Scan for the cell matching the given text and deliver its [X, Y] coordinate at center. 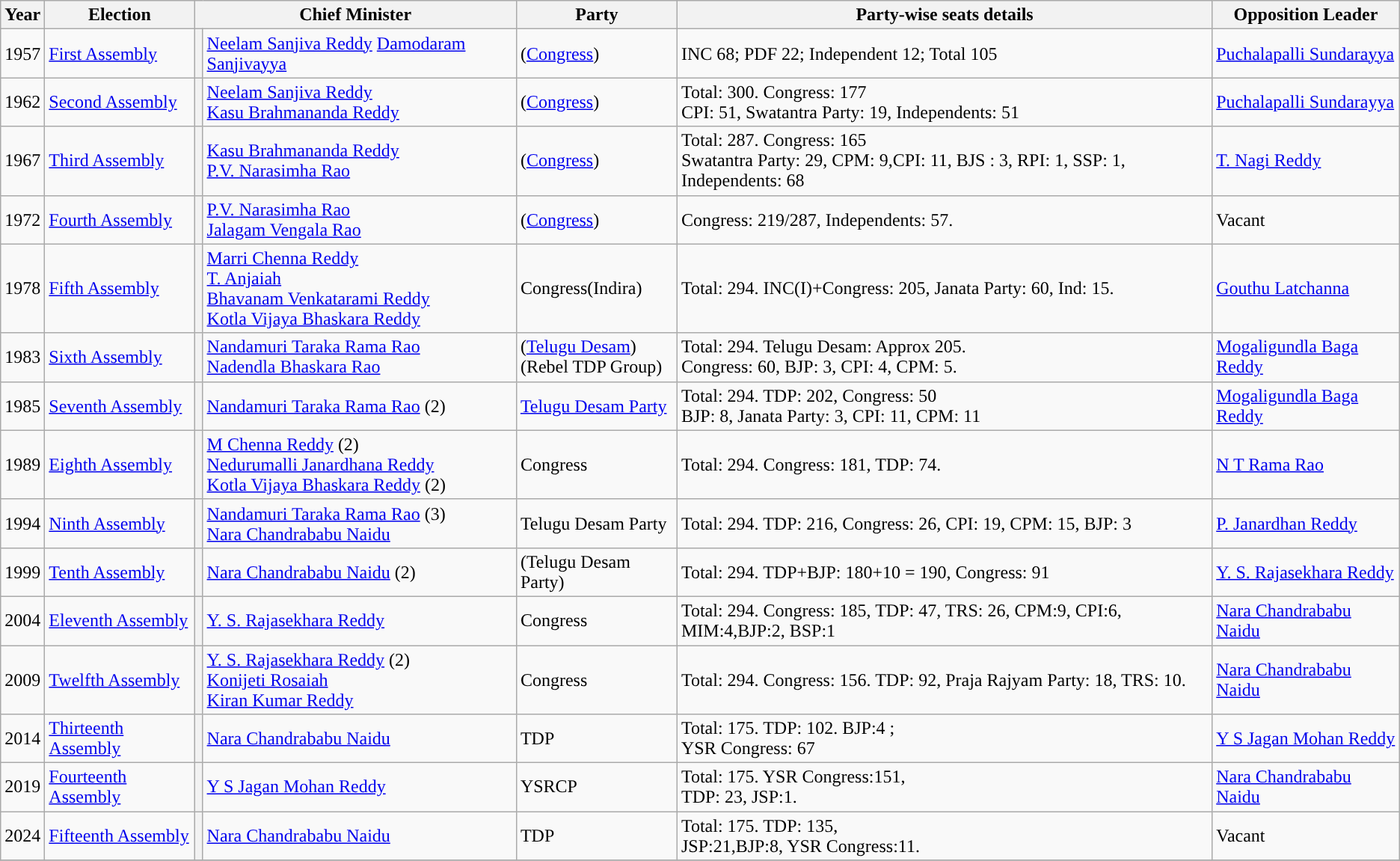
Neelam Sanjiva Reddy Damodaram Sanjivayya [359, 54]
1978 [22, 289]
Fourteenth Assembly [120, 787]
Total: 300. Congress: 177 CPI: 51, Swatantra Party: 19, Independents: 51 [944, 102]
Party [597, 15]
Party-wise seats details [944, 15]
2009 [22, 679]
Total: 294. Congress: 156. TDP: 92, Praja Rajyam Party: 18, TRS: 10. [944, 679]
1994 [22, 524]
Chief Minister [355, 15]
(Telugu Desam Party) [597, 572]
Opposition Leader [1306, 15]
Total: 294. TDP: 216, Congress: 26, CPI: 19, CPM: 15, BJP: 3 [944, 524]
Neelam Sanjiva ReddyKasu Brahmananda Reddy [359, 102]
1967 [22, 161]
Total: 294. Telugu Desam: Approx 205. Congress: 60, BJP: 3, CPI: 4, CPM: 5. [944, 358]
1985 [22, 405]
Total: 294. Congress: 181, TDP: 74. [944, 465]
1962 [22, 102]
Nandamuri Taraka Rama Rao Nadendla Bhaskara Rao [359, 358]
Total: 294. TDP+BJP: 180+10 = 190, Congress: 91 [944, 572]
YSRCP [597, 787]
Total: 175. YSR Congress:151, TDP: 23, JSP:1. [944, 787]
Election [120, 15]
Nara Chandrababu Naidu (2) [359, 572]
Congress: 219/287, Independents: 57. [944, 220]
First Assembly [120, 54]
1983 [22, 358]
(Telugu Desam) (Rebel TDP Group) [597, 358]
Kasu Brahmananda ReddyP.V. Narasimha Rao [359, 161]
Ninth Assembly [120, 524]
Seventh Assembly [120, 405]
Second Assembly [120, 102]
Marri Chenna ReddyT. AnjaiahBhavanam Venkatarami ReddyKotla Vijaya Bhaskara Reddy [359, 289]
2004 [22, 621]
Total: 294. TDP: 202, Congress: 50 BJP: 8, Janata Party: 3, CPI: 11, CPM: 11 [944, 405]
1999 [22, 572]
Tenth Assembly [120, 572]
1957 [22, 54]
Nandamuri Taraka Rama Rao (2) [359, 405]
Y. S. Rajasekhara Reddy (2)Konijeti RosaiahKiran Kumar Reddy [359, 679]
Eleventh Assembly [120, 621]
1989 [22, 465]
Fourth Assembly [120, 220]
2019 [22, 787]
Nandamuri Taraka Rama Rao (3)Nara Chandrababu Naidu [359, 524]
N T Rama Rao [1306, 465]
Sixth Assembly [120, 358]
Gouthu Latchanna [1306, 289]
T. Nagi Reddy [1306, 161]
Total: 175. TDP: 102. BJP:4 ; YSR Congress: 67 [944, 739]
P. Janardhan Reddy [1306, 524]
Total: 287. Congress: 165 Swatantra Party: 29, CPM: 9,CPI: 11, BJS : 3, RPI: 1, SSP: 1, Independents: 68 [944, 161]
2024 [22, 836]
Twelfth Assembly [120, 679]
2014 [22, 739]
M Chenna Reddy (2)Nedurumalli Janardhana ReddyKotla Vijaya Bhaskara Reddy (2) [359, 465]
P.V. Narasimha RaoJalagam Vengala Rao [359, 220]
Congress(Indira) [597, 289]
Total: 294. Congress: 185, TDP: 47, TRS: 26, CPM:9, CPI:6, MIM:4,BJP:2, BSP:1 [944, 621]
Fifteenth Assembly [120, 836]
Third Assembly [120, 161]
Eighth Assembly [120, 465]
INC 68; PDF 22; Independent 12; Total 105 [944, 54]
Year [22, 15]
Total: 175. TDP: 135, JSP:21,BJP:8, YSR Congress:11. [944, 836]
Fifth Assembly [120, 289]
1972 [22, 220]
Thirteenth Assembly [120, 739]
Total: 294. INC(I)+Congress: 205, Janata Party: 60, Ind: 15. [944, 289]
